Provide the (X, Y) coordinate of the cell's center where the given text is located.  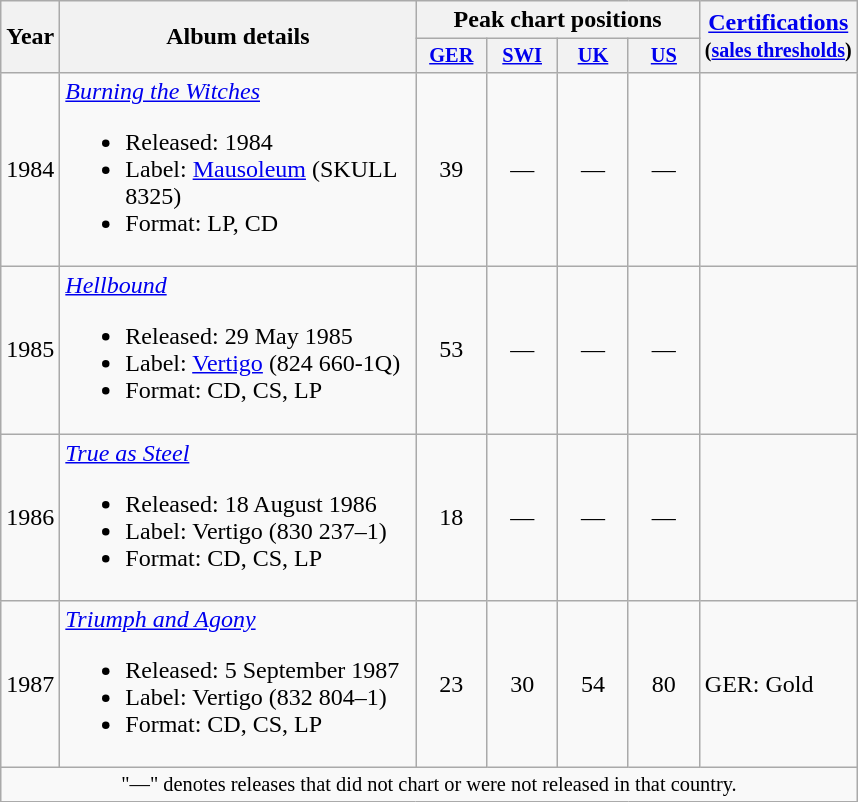
1986 (30, 518)
Burning the WitchesReleased: 1984Label: Mausoleum (SKULL 8325)Format: LP, CD (238, 169)
SWI (522, 56)
Album details (238, 37)
23 (452, 684)
80 (664, 684)
53 (452, 350)
30 (522, 684)
True as SteelReleased: 18 August 1986Label: Vertigo (830 237–1)Format: CD, CS, LP (238, 518)
18 (452, 518)
"—" denotes releases that did not chart or were not released in that country. (429, 785)
1984 (30, 169)
Certifications(sales thresholds) (778, 37)
39 (452, 169)
54 (594, 684)
US (664, 56)
Year (30, 37)
HellboundReleased: 29 May 1985Label: Vertigo (824 660-1Q)Format: CD, CS, LP (238, 350)
GER: Gold (778, 684)
Peak chart positions (558, 20)
1987 (30, 684)
Triumph and AgonyReleased: 5 September 1987Label: Vertigo (832 804–1)Format: CD, CS, LP (238, 684)
1985 (30, 350)
GER (452, 56)
UK (594, 56)
